Identify which cell holds the provided text, then report its [x, y] central coordinate. 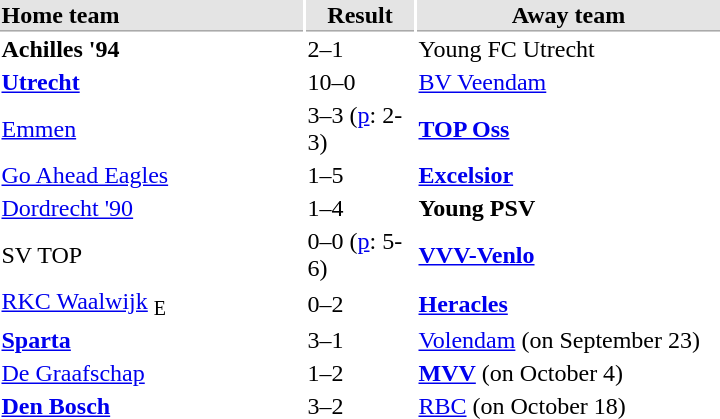
RKC Waalwijk E [152, 304]
Volendam (on September 23) [568, 341]
Go Ahead Eagles [152, 175]
BV Veendam [568, 83]
Young FC Utrecht [568, 49]
Excelsior [568, 175]
Away team [568, 16]
Emmen [152, 128]
Sparta [152, 341]
Young PSV [568, 209]
1–5 [360, 175]
Utrecht [152, 83]
VVV-Venlo [568, 254]
SV TOP [152, 254]
1–4 [360, 209]
0–2 [360, 304]
Dordrecht '90 [152, 209]
Result [360, 16]
3–1 [360, 341]
0–0 (p: 5-6) [360, 254]
Heracles [568, 304]
2–1 [360, 49]
De Graafschap [152, 374]
TOP Oss [568, 128]
10–0 [360, 83]
Home team [152, 16]
MVV (on October 4) [568, 374]
3–3 (p: 2-3) [360, 128]
Achilles '94 [152, 49]
1–2 [360, 374]
